For the text-containing cell, return its midpoint in (x, y) coordinate format. 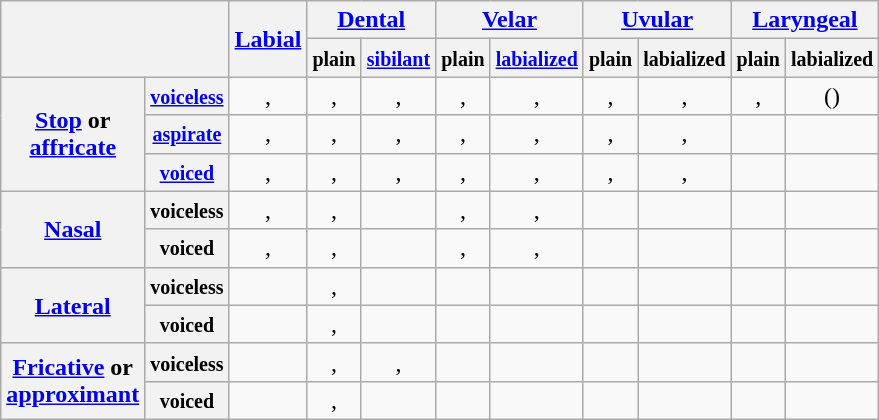
Fricative orapproximant (73, 381)
Velar (510, 20)
Labial (268, 39)
Nasal (73, 229)
Lateral (73, 305)
Laryngeal (805, 20)
aspirate (187, 134)
sibilant (398, 58)
Dental (372, 20)
() (832, 96)
Stop oraffricate (73, 134)
Uvular (657, 20)
